Search for the cell housing the specified text and yield its [x, y] center coordinate. 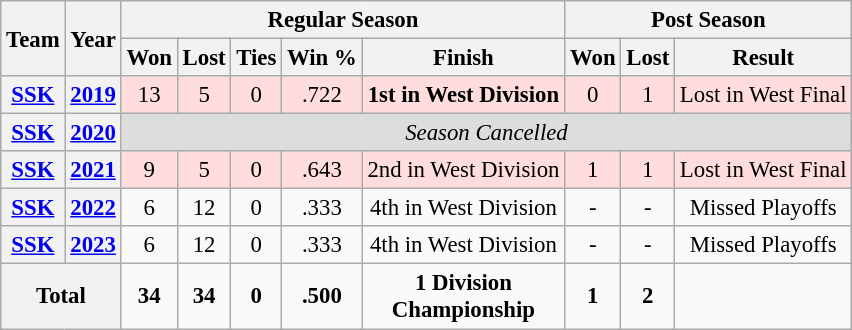
Finish [464, 58]
Ties [256, 58]
Regular Season [343, 20]
.722 [322, 95]
2023 [93, 245]
2021 [93, 170]
13 [149, 95]
Total [61, 296]
2 [648, 296]
.500 [322, 296]
.643 [322, 170]
1 DivisionChampionship [464, 296]
2020 [93, 133]
Post Season [708, 20]
1st in West Division [464, 95]
2019 [93, 95]
9 [149, 170]
Year [93, 38]
2022 [93, 208]
Team [33, 38]
2nd in West Division [464, 170]
Win % [322, 58]
Season Cancelled [486, 133]
Result [764, 58]
